Locate the cell with the specified text and output its (X, Y) center coordinate. 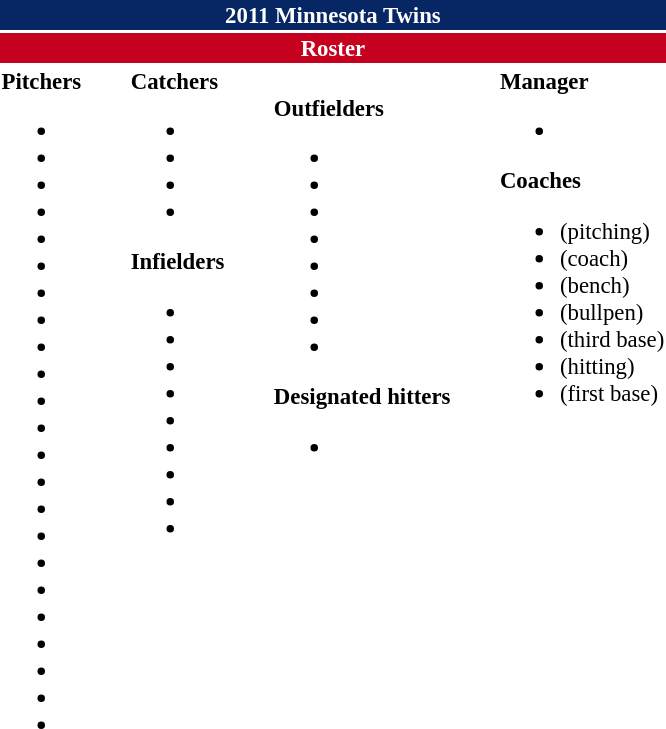
Roster (333, 48)
2011 Minnesota Twins (333, 15)
